Find where the given text appears and provide that cell's center as [x, y] coordinate. 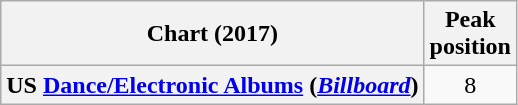
Peak position [470, 34]
8 [470, 85]
Chart (2017) [212, 34]
US Dance/Electronic Albums (Billboard) [212, 85]
